Identify which cell holds the provided text, then report its (X, Y) central coordinate. 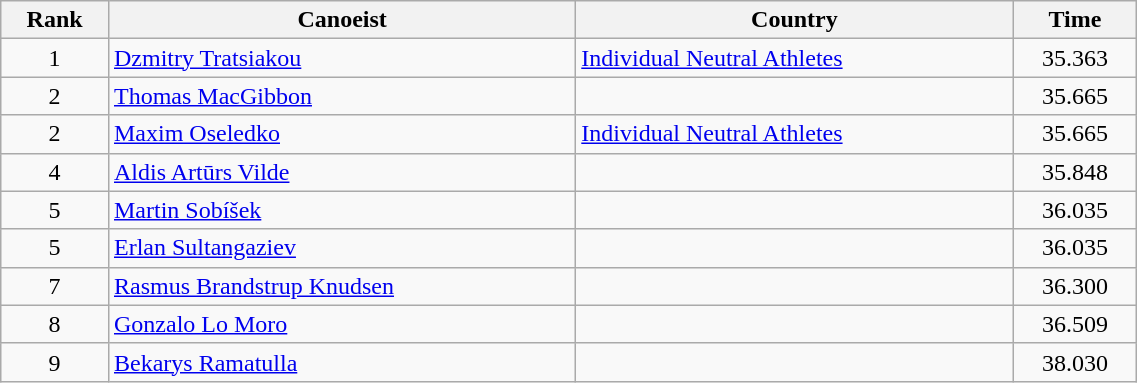
1 (55, 58)
Rasmus Brandstrup Knudsen (342, 286)
Rank (55, 20)
7 (55, 286)
36.509 (1075, 324)
Time (1075, 20)
Maxim Oseledko (342, 134)
Dzmitry Tratsiakou (342, 58)
4 (55, 172)
35.848 (1075, 172)
Country (794, 20)
Erlan Sultangaziev (342, 248)
36.300 (1075, 286)
Canoeist (342, 20)
35.363 (1075, 58)
Bekarys Ramatulla (342, 362)
Thomas MacGibbon (342, 96)
Martin Sobíšek (342, 210)
8 (55, 324)
9 (55, 362)
38.030 (1075, 362)
Aldis Artūrs Vilde (342, 172)
Gonzalo Lo Moro (342, 324)
